Detect which cell encompasses the target text, then output its [X, Y] center coordinate. 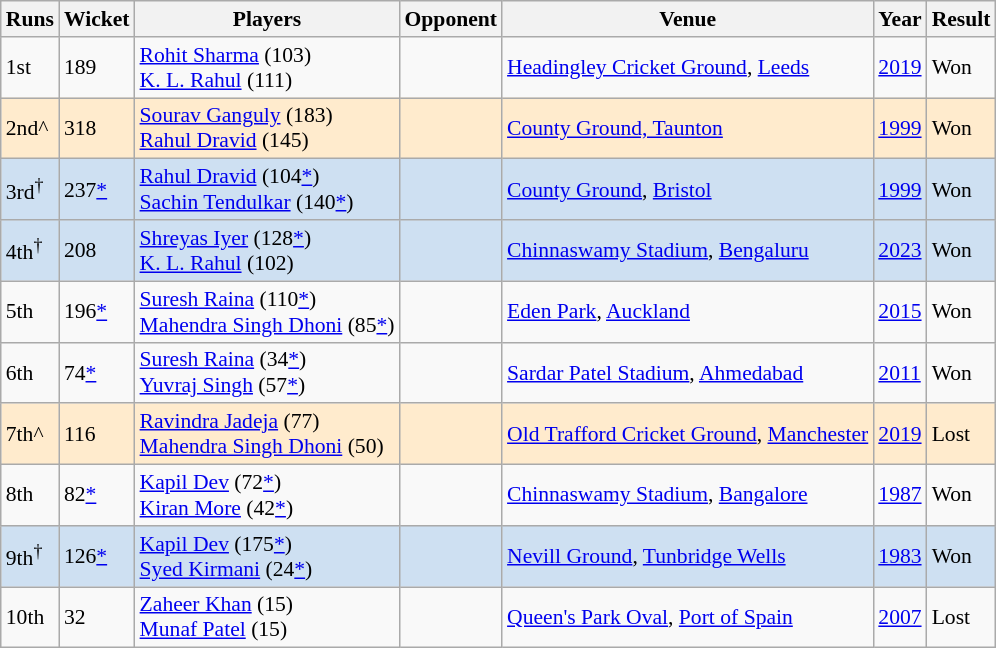
74* [97, 372]
5th [30, 312]
237* [97, 190]
208 [97, 250]
2nd^ [30, 128]
Year [900, 19]
9th† [30, 556]
116 [97, 434]
Wicket [97, 19]
Ravindra Jadeja (77) Mahendra Singh Dhoni (50) [268, 434]
6th [30, 372]
7th^ [30, 434]
Eden Park, Auckland [688, 312]
Queen's Park Oval, Port of Spain [688, 618]
Suresh Raina (110*) Mahendra Singh Dhoni (85*) [268, 312]
Sardar Patel Stadium, Ahmedabad [688, 372]
Runs [30, 19]
4th† [30, 250]
3rd† [30, 190]
Zaheer Khan (15) Munaf Patel (15) [268, 618]
County Ground, Taunton [688, 128]
Chinnaswamy Stadium, Bangalore [688, 496]
126* [97, 556]
82* [97, 496]
196* [97, 312]
2011 [900, 372]
Headingley Cricket Ground, Leeds [688, 68]
County Ground, Bristol [688, 190]
189 [97, 68]
Venue [688, 19]
10th [30, 618]
Players [268, 19]
Nevill Ground, Tunbridge Wells [688, 556]
318 [97, 128]
Old Trafford Cricket Ground, Manchester [688, 434]
Kapil Dev (175*) Syed Kirmani (24*) [268, 556]
Shreyas Iyer (128*) K. L. Rahul (102) [268, 250]
8th [30, 496]
32 [97, 618]
Rohit Sharma (103) K. L. Rahul (111) [268, 68]
2015 [900, 312]
Kapil Dev (72*) Kiran More (42*) [268, 496]
Sourav Ganguly (183) Rahul Dravid (145) [268, 128]
Rahul Dravid (104*) Sachin Tendulkar (140*) [268, 190]
2007 [900, 618]
2023 [900, 250]
1987 [900, 496]
Result [962, 19]
Chinnaswamy Stadium, Bengaluru [688, 250]
Opponent [452, 19]
Suresh Raina (34*) Yuvraj Singh (57*) [268, 372]
1983 [900, 556]
1st [30, 68]
